Find where the given text appears and provide that cell's center as (x, y) coordinate. 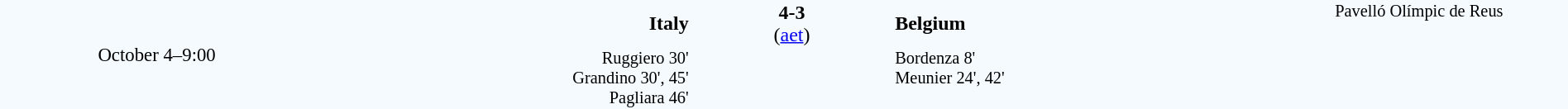
Bordenza 8'Meunier 24', 42' (1082, 78)
Italy (501, 23)
Pavelló Olímpic de Reus (1419, 54)
Ruggiero 30'Grandino 30', 45'Pagliara 46' (501, 78)
4-3(aet) (791, 23)
Belgium (1082, 23)
October 4–9:00 (157, 54)
